For the text-containing cell, return its midpoint in [x, y] coordinate format. 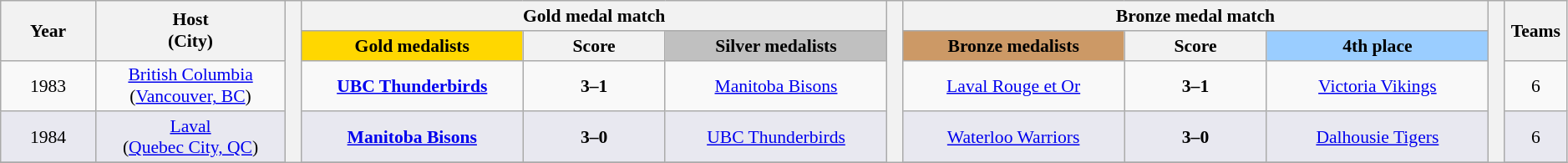
Gold medalists [413, 46]
1983 [48, 85]
Bronze medal match [1196, 16]
1984 [48, 137]
Waterloo Warriors [1014, 137]
Bronze medalists [1014, 46]
Gold medal match [595, 16]
Laval Rouge et Or [1014, 85]
4th place [1377, 46]
Victoria Vikings [1377, 85]
Year [48, 30]
Dalhousie Tigers [1377, 137]
Laval(Quebec City, QC) [190, 137]
Teams [1535, 30]
British Columbia(Vancouver, BC) [190, 85]
Silver medalists [775, 46]
Host(City) [190, 30]
